Extract the (x, y) coordinate from the center of the cell holding the provided text.  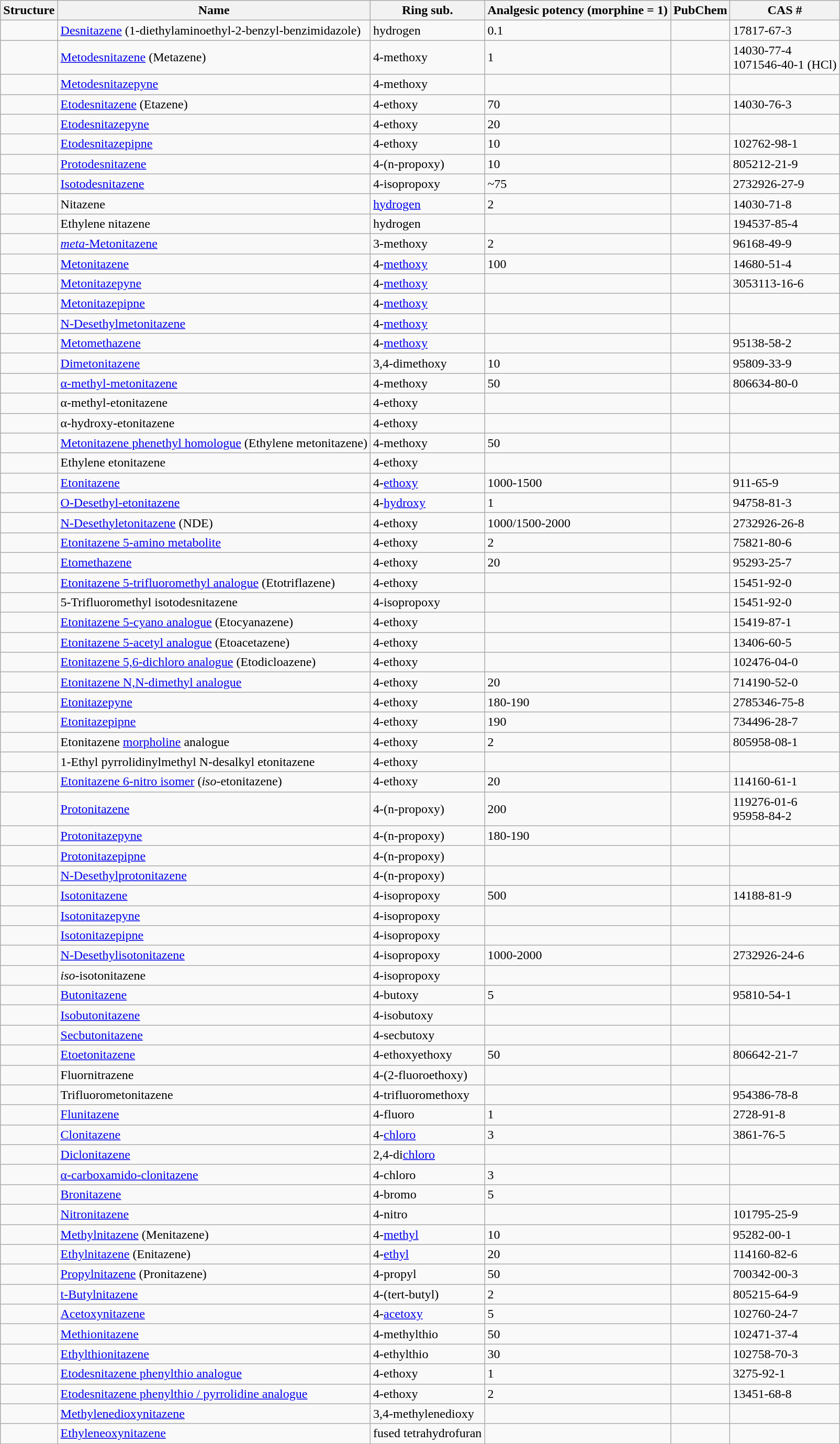
Secbutonitazene (214, 1035)
Protonitazepipne (214, 856)
Methylenedioxynitazene (214, 1414)
Dimetonitazene (214, 363)
N-Desethylisotonitazene (214, 956)
Etodesnitazene phenylthio analogue (214, 1374)
2732926-24-6 (785, 956)
1000-1500 (578, 483)
Clonitazene (214, 1135)
Butonitazene (214, 995)
102762-98-1 (785, 144)
114160-61-1 (785, 782)
Etoetonitazene (214, 1055)
2732926-26-8 (785, 523)
Metomethazene (214, 343)
t-Butylnitazene (214, 1294)
102760-24-7 (785, 1314)
α-methyl-metonitazene (214, 383)
114160-82-6 (785, 1254)
4-propyl (428, 1274)
α-hydroxy-etonitazene (214, 423)
95282-00-1 (785, 1234)
13451-68-8 (785, 1394)
Etonitazene N,N-dimethyl analogue (214, 682)
15419-87-1 (785, 623)
Flunitazene (214, 1115)
4-acetoxy (428, 1314)
Ethylene etonitazene (214, 463)
3,4-methylenedioxy (428, 1414)
95810-54-1 (785, 995)
Isotodesnitazene (214, 184)
911-65-9 (785, 483)
Metonitazene phenethyl homologue (Ethylene metonitazene) (214, 443)
Methylnitazene (Menitazene) (214, 1234)
Etonitazene (214, 483)
Isotonitazepipne (214, 936)
Analgesic potency (morphine = 1) (578, 10)
Etonitazepyne (214, 702)
4-(tert-butyl) (428, 1294)
2,4-dichloro (428, 1154)
95138-58-2 (785, 343)
Nitazene (214, 204)
4-methyl (428, 1234)
96168-49-9 (785, 243)
4-bromo (428, 1194)
1000/1500-2000 (578, 523)
2728-91-8 (785, 1115)
Etonitazene 6-nitro isomer (iso-etonitazene) (214, 782)
14680-51-4 (785, 263)
4-butoxy (428, 995)
4-secbutoxy (428, 1035)
Protonitazepyne (214, 836)
Acetoxynitazene (214, 1314)
14030-77-41071546-40-1 (HCl) (785, 58)
3275-92-1 (785, 1374)
meta-Metonitazene (214, 243)
Ethyleneoxynitazene (214, 1434)
4-hydroxy (428, 503)
Ethylene nitazene (214, 224)
0.1 (578, 30)
~75 (578, 184)
α-methyl-etonitazene (214, 403)
Etonitazene morpholine analogue (214, 742)
4-nitro (428, 1214)
PubChem (700, 10)
Metodesnitazene (Metazene) (214, 58)
Propylnitazene (Pronitazene) (214, 1274)
500 (578, 895)
Desnitazene (1-diethylaminoethyl-2-benzyl-benzimidazole) (214, 30)
4-ethylthio (428, 1354)
Metodesnitazepyne (214, 84)
Metonitazepipne (214, 304)
Isobutonitazene (214, 1015)
Ethylnitazene (Enitazene) (214, 1254)
Etodesnitazene (Etazene) (214, 104)
954386-78-8 (785, 1095)
Ethylthionitazene (214, 1354)
14030-76-3 (785, 104)
194537-85-4 (785, 224)
1000-2000 (578, 956)
O-Desethyl-etonitazene (214, 503)
806634-80-0 (785, 383)
3861-76-5 (785, 1135)
Name (214, 10)
Isotonitazene (214, 895)
14030-71-8 (785, 204)
Etonitazene 5,6-dichloro analogue (Etodicloazene) (214, 662)
N-Desethylmetonitazene (214, 324)
100 (578, 263)
3053113-16-6 (785, 284)
2732926-27-9 (785, 184)
iso-isotonitazene (214, 975)
119276-01-695958-84-2 (785, 808)
805212-21-9 (785, 164)
805958-08-1 (785, 742)
75821-80-6 (785, 542)
Protodesnitazene (214, 164)
3,4-dimethoxy (428, 363)
Etomethazene (214, 562)
95809-33-9 (785, 363)
Etonitazene 5-acetyl analogue (Etoacetazene) (214, 642)
200 (578, 808)
17817-67-3 (785, 30)
N-Desethylprotonitazene (214, 875)
13406-60-5 (785, 642)
805215-64-9 (785, 1294)
70 (578, 104)
Etonitazene 5-amino metabolite (214, 542)
Etonitazene 5-trifluoromethyl analogue (Etotriflazene) (214, 583)
Bronitazene (214, 1194)
Etonitazepipne (214, 722)
102471-37-4 (785, 1334)
714190-52-0 (785, 682)
4-ethyl (428, 1254)
102476-04-0 (785, 662)
Etonitazene 5-cyano analogue (Etocyanazene) (214, 623)
Etodesnitazene phenylthio / pyrrolidine analogue (214, 1394)
Structure (29, 10)
3-methoxy (428, 243)
Protonitazene (214, 808)
1-Ethyl pyrrolidinylmethyl N-desalkyl etonitazene (214, 762)
30 (578, 1354)
190 (578, 722)
fused tetrahydrofuran (428, 1434)
2785346-75-8 (785, 702)
Nitronitazene (214, 1214)
Trifluorometonitazene (214, 1095)
806642-21-7 (785, 1055)
Metonitazepyne (214, 284)
Ring sub. (428, 10)
4-methylthio (428, 1334)
734496-28-7 (785, 722)
4-isobutoxy (428, 1015)
Fluornitrazene (214, 1075)
Etodesnitazepyne (214, 124)
Diclonitazene (214, 1154)
4-ethoxyethoxy (428, 1055)
Etodesnitazepipne (214, 144)
95293-25-7 (785, 562)
Metonitazene (214, 263)
α-carboxamido-clonitazene (214, 1174)
94758-81-3 (785, 503)
N-Desethyletonitazene (NDE) (214, 523)
4-trifluoromethoxy (428, 1095)
14188-81-9 (785, 895)
5-Trifluoromethyl isotodesnitazene (214, 603)
4-(2-fluoroethoxy) (428, 1075)
4-fluoro (428, 1115)
Isotonitazepyne (214, 916)
102758-70-3 (785, 1354)
Methionitazene (214, 1334)
CAS # (785, 10)
101795-25-9 (785, 1214)
700342-00-3 (785, 1274)
